Locate the cell with the specified text and output its (X, Y) center coordinate. 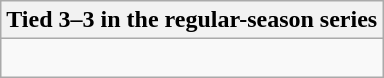
Tied 3–3 in the regular-season series (192, 20)
